Return (X, Y) of the center of cell containing provided text 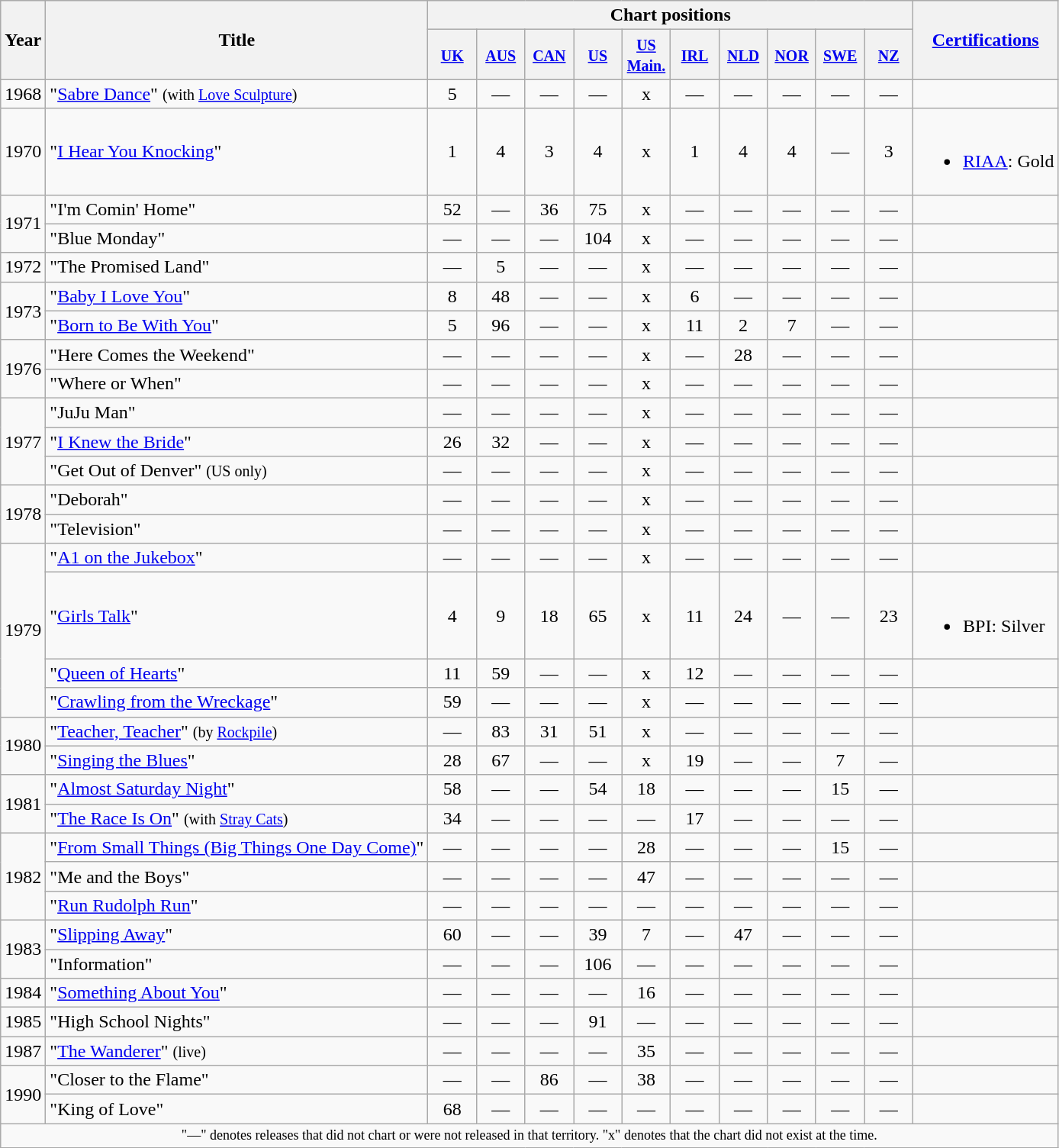
48 (501, 296)
"Something About You" (237, 993)
65 (598, 615)
106 (598, 964)
86 (549, 1080)
8 (452, 296)
1973 (23, 311)
91 (598, 1022)
1980 (23, 746)
RIAA: Gold (986, 151)
"I Knew the Bride" (237, 442)
"Information" (237, 964)
1984 (23, 993)
1968 (23, 94)
"Me and the Boys" (237, 876)
UK (452, 55)
"The Race Is On" (with Stray Cats) (237, 818)
US (598, 55)
"From Small Things (Big Things One Day Come)" (237, 847)
38 (646, 1080)
39 (598, 934)
1972 (23, 267)
1971 (23, 224)
12 (695, 673)
"The Wanderer" (live) (237, 1051)
"Here Comes the Weekend" (237, 354)
"Teacher, Teacher" (by Rockpile) (237, 731)
1987 (23, 1051)
52 (452, 209)
96 (501, 325)
75 (598, 209)
"—" denotes releases that did not chart or were not released in that territory. "x" denotes that the chart did not exist at the time. (529, 1136)
"Sabre Dance" (with Love Sculpture) (237, 94)
83 (501, 731)
"Blue Monday" (237, 238)
36 (549, 209)
58 (452, 789)
"Girls Talk" (237, 615)
"JuJu Man" (237, 412)
"Almost Saturday Night" (237, 789)
Chart positions (671, 15)
"High School Nights" (237, 1022)
68 (452, 1109)
32 (501, 442)
17 (695, 818)
Title (237, 40)
1976 (23, 369)
60 (452, 934)
1981 (23, 804)
"Born to Be With You" (237, 325)
NLD (743, 55)
"Deborah" (237, 500)
IRL (695, 55)
9 (501, 615)
"Queen of Hearts" (237, 673)
NZ (889, 55)
Year (23, 40)
1985 (23, 1022)
"Baby I Love You" (237, 296)
"The Promised Land" (237, 267)
SWE (840, 55)
104 (598, 238)
"Crawling from the Wreckage" (237, 702)
BPI: Silver (986, 615)
"Get Out of Denver" (US only) (237, 471)
1983 (23, 949)
CAN (549, 55)
"Singing the Blues" (237, 760)
"Run Rudolph Run" (237, 905)
26 (452, 442)
2 (743, 325)
Certifications (986, 40)
"King of Love" (237, 1109)
1979 (23, 630)
24 (743, 615)
54 (598, 789)
51 (598, 731)
34 (452, 818)
31 (549, 731)
"Slipping Away" (237, 934)
6 (695, 296)
"Where or When" (237, 383)
"I'm Comin' Home" (237, 209)
1990 (23, 1095)
"Television" (237, 529)
1970 (23, 151)
US Main. (646, 55)
"I Hear You Knocking" (237, 151)
"Closer to the Flame" (237, 1080)
67 (501, 760)
19 (695, 760)
AUS (501, 55)
1978 (23, 514)
NOR (792, 55)
"A1 on the Jukebox" (237, 558)
35 (646, 1051)
1977 (23, 441)
16 (646, 993)
23 (889, 615)
1982 (23, 876)
